Search for the cell housing the specified text and yield its (x, y) center coordinate. 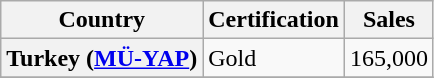
Gold (274, 58)
Turkey (MÜ-YAP) (102, 58)
Sales (388, 20)
Certification (274, 20)
Country (102, 20)
165,000 (388, 58)
